Capture the cell that displays the provided text and extract its (x, y) central coordinate. 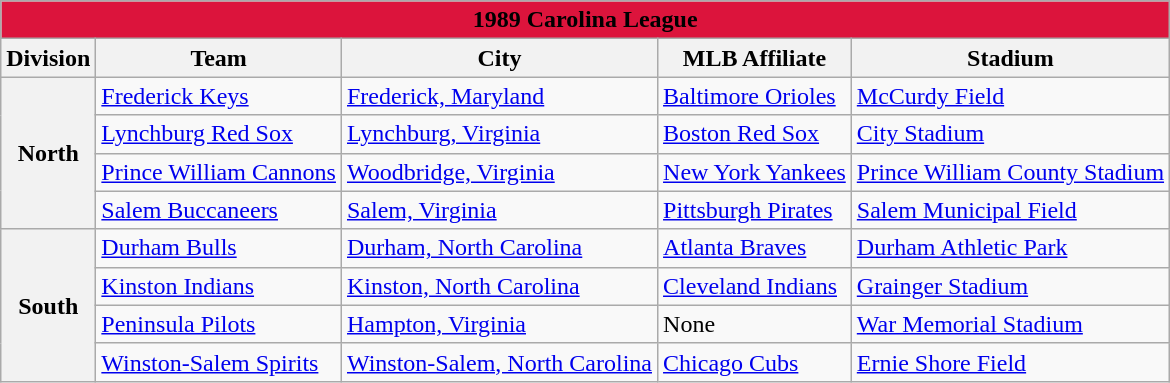
None (755, 324)
Stadium (1010, 58)
1989 Carolina League (586, 20)
New York Yankees (755, 172)
City (499, 58)
Lynchburg Red Sox (219, 134)
Hampton, Virginia (499, 324)
Prince William Cannons (219, 172)
Durham Bulls (219, 248)
Grainger Stadium (1010, 286)
Prince William County Stadium (1010, 172)
McCurdy Field (1010, 96)
MLB Affiliate (755, 58)
Woodbridge, Virginia (499, 172)
Pittsburgh Pirates (755, 210)
Salem Buccaneers (219, 210)
Boston Red Sox (755, 134)
Cleveland Indians (755, 286)
Team (219, 58)
Frederick Keys (219, 96)
North (48, 153)
Lynchburg, Virginia (499, 134)
Ernie Shore Field (1010, 362)
Division (48, 58)
Chicago Cubs (755, 362)
City Stadium (1010, 134)
South (48, 305)
Frederick, Maryland (499, 96)
Durham, North Carolina (499, 248)
Salem, Virginia (499, 210)
Winston-Salem Spirits (219, 362)
Durham Athletic Park (1010, 248)
Peninsula Pilots (219, 324)
Kinston, North Carolina (499, 286)
Baltimore Orioles (755, 96)
Kinston Indians (219, 286)
War Memorial Stadium (1010, 324)
Winston-Salem, North Carolina (499, 362)
Salem Municipal Field (1010, 210)
Atlanta Braves (755, 248)
